From the cell containing the given text, extract its center point as (X, Y) coordinate. 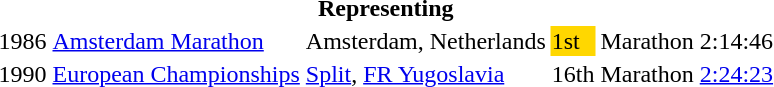
1st (573, 41)
Marathon (647, 41)
Amsterdam, Netherlands (426, 41)
2:14:46 (736, 41)
Amsterdam Marathon (176, 41)
